Return the (x, y) coordinate for the center point of the cell that contains the specified text.  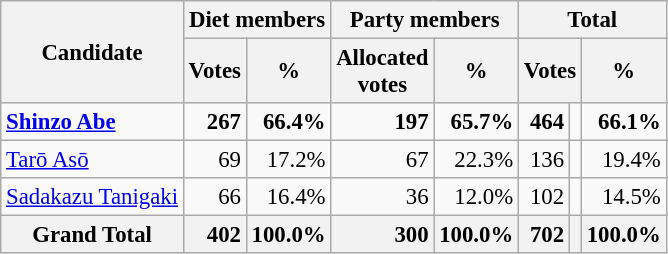
Allocatedvotes (382, 72)
102 (544, 197)
267 (214, 122)
464 (544, 122)
19.4% (624, 160)
402 (214, 235)
197 (382, 122)
136 (544, 160)
Total (592, 20)
66 (214, 197)
67 (382, 160)
Party members (425, 20)
Tarō Asō (92, 160)
Candidate (92, 52)
12.0% (476, 197)
66.1% (624, 122)
65.7% (476, 122)
69 (214, 160)
16.4% (288, 197)
300 (382, 235)
Grand Total (92, 235)
66.4% (288, 122)
702 (544, 235)
Diet members (257, 20)
Sadakazu Tanigaki (92, 197)
22.3% (476, 160)
Shinzo Abe (92, 122)
36 (382, 197)
17.2% (288, 160)
14.5% (624, 197)
